Determine the (X, Y) coordinate at the center of the cell enclosing the given text.  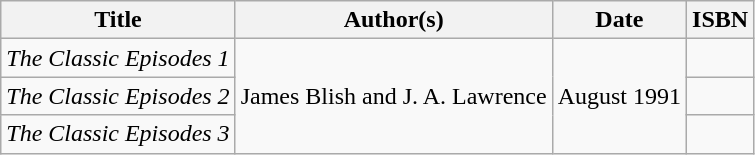
The Classic Episodes 2 (118, 96)
Author(s) (394, 20)
ISBN (720, 20)
James Blish and J. A. Lawrence (394, 96)
Title (118, 20)
August 1991 (619, 96)
Date (619, 20)
The Classic Episodes 3 (118, 134)
The Classic Episodes 1 (118, 58)
